Detect which cell encompasses the target text, then output its [x, y] center coordinate. 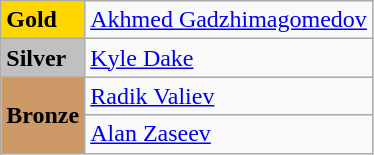
Kyle Dake [229, 58]
Radik Valiev [229, 96]
Silver [43, 58]
Akhmed Gadzhimagomedov [229, 20]
Alan Zaseev [229, 134]
Bronze [43, 115]
Gold [43, 20]
